For the text-containing cell, return its midpoint in [X, Y] coordinate format. 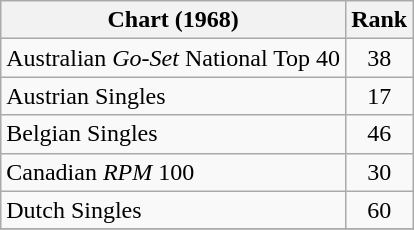
60 [380, 210]
Canadian RPM 100 [174, 172]
Australian Go-Set National Top 40 [174, 58]
Belgian Singles [174, 134]
Rank [380, 20]
38 [380, 58]
Austrian Singles [174, 96]
30 [380, 172]
46 [380, 134]
Dutch Singles [174, 210]
17 [380, 96]
Chart (1968) [174, 20]
